Output the [X, Y] coordinate of the center of the cell containing the given text.  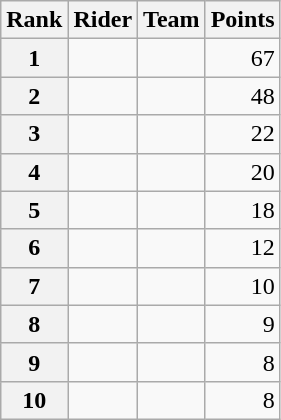
5 [34, 210]
12 [242, 248]
6 [34, 248]
48 [242, 96]
Rider [103, 20]
7 [34, 286]
Rank [34, 20]
20 [242, 172]
3 [34, 134]
22 [242, 134]
2 [34, 96]
1 [34, 58]
Team [172, 20]
Points [242, 20]
18 [242, 210]
4 [34, 172]
67 [242, 58]
